Find where the given text appears and provide that cell's center as [X, Y] coordinate. 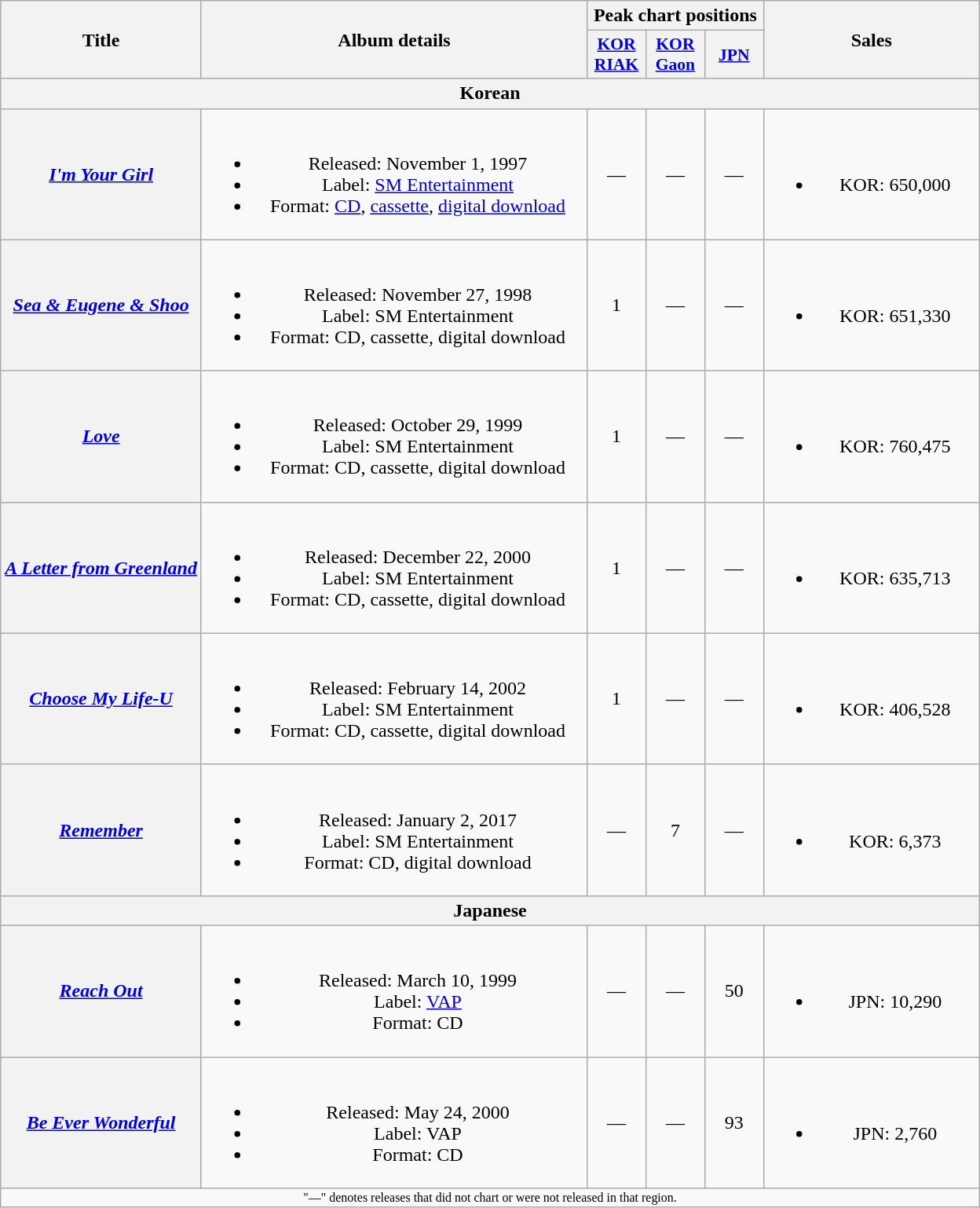
KOR: 651,330 [872, 305]
Released: March 10, 1999Label: VAPFormat: CD [394, 991]
Sales [872, 39]
Released: November 27, 1998Label: SM EntertainmentFormat: CD, cassette, digital download [394, 305]
Released: December 22, 2000Label: SM EntertainmentFormat: CD, cassette, digital download [394, 567]
Japanese [490, 910]
50 [733, 991]
Love [101, 437]
Album details [394, 39]
KOR: 406,528 [872, 699]
Released: May 24, 2000Label: VAPFormat: CD [394, 1123]
Reach Out [101, 991]
Released: October 29, 1999Label: SM EntertainmentFormat: CD, cassette, digital download [394, 437]
7 [675, 829]
A Letter from Greenland [101, 567]
KOR: 650,000 [872, 174]
KOR: 760,475 [872, 437]
"—" denotes releases that did not chart or were not released in that region. [490, 1198]
Sea & Eugene & Shoo [101, 305]
Remember [101, 829]
Be Ever Wonderful [101, 1123]
Released: November 1, 1997Label: SM EntertainmentFormat: CD, cassette, digital download [394, 174]
KOR: 635,713 [872, 567]
JPN: 2,760 [872, 1123]
KORGaon [675, 55]
KOR: 6,373 [872, 829]
93 [733, 1123]
KORRIAK [617, 55]
Released: February 14, 2002Label: SM EntertainmentFormat: CD, cassette, digital download [394, 699]
Title [101, 39]
Choose My Life-U [101, 699]
Korean [490, 93]
JPN [733, 55]
I'm Your Girl [101, 174]
JPN: 10,290 [872, 991]
Released: January 2, 2017Label: SM EntertainmentFormat: CD, digital download [394, 829]
Peak chart positions [675, 16]
